Detect which cell encompasses the target text, then output its [X, Y] center coordinate. 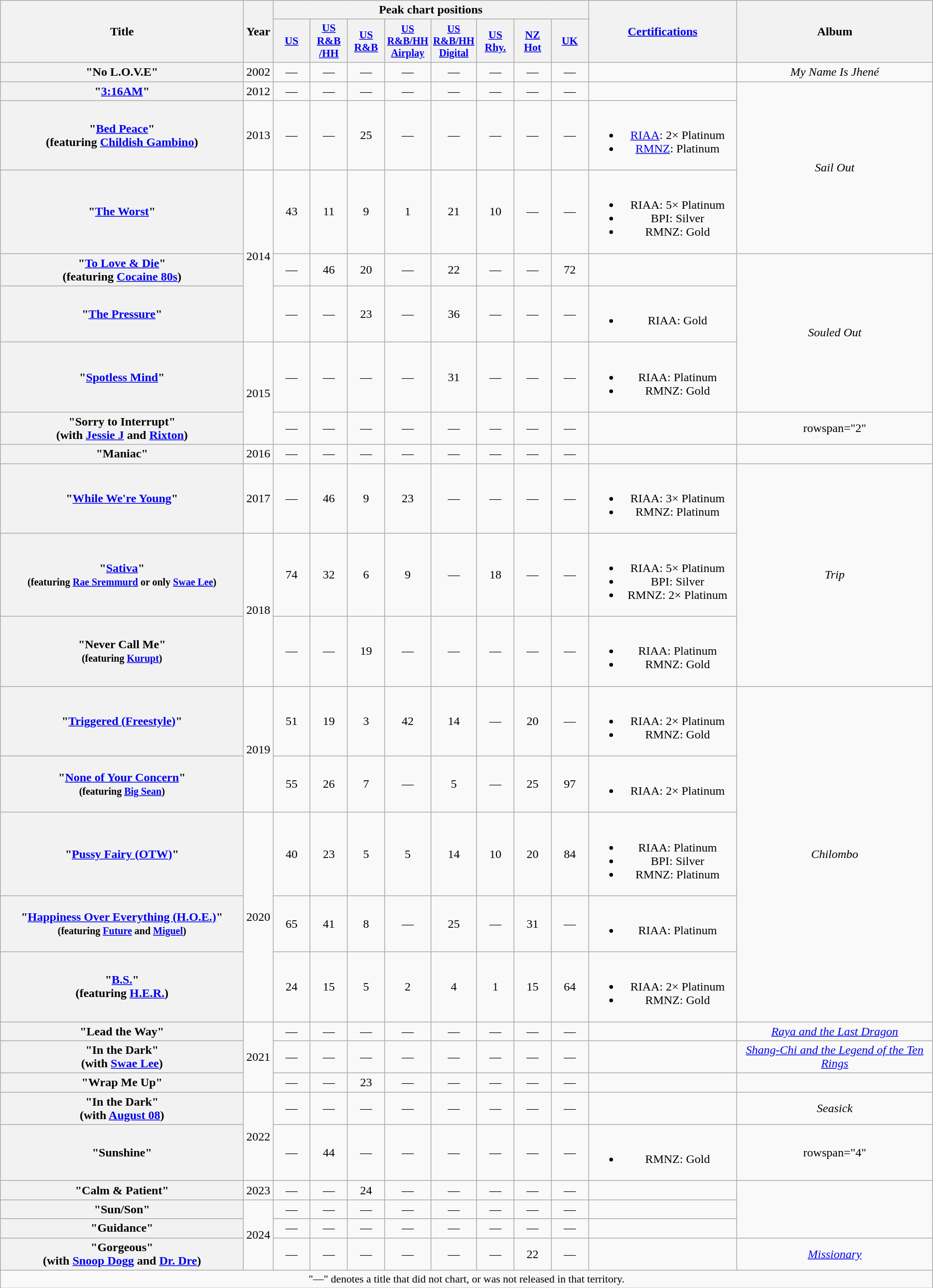
Chilombo [834, 854]
"In the Dark"(with August 08) [122, 1108]
97 [570, 784]
"Lead the Way" [122, 1031]
"Happiness Over Everything (H.O.E.)"(featuring Future and Miguel) [122, 924]
Shang-Chi and the Legend of the Ten Rings [834, 1057]
41 [329, 924]
RIAA: Gold [662, 314]
2018 [258, 610]
21 [454, 212]
2017 [258, 498]
2022 [258, 1137]
US [292, 41]
4 [454, 987]
"Triggered (Freestyle)" [122, 721]
"3:16AM" [122, 91]
RIAA: 5× PlatinumBPI: SilverRMNZ: Gold [662, 212]
RIAA: Platinum [662, 924]
"B.S."(featuring H.E.R.) [122, 987]
Souled Out [834, 333]
USRhy. [495, 41]
2020 [258, 917]
2021 [258, 1056]
RMNZ: Gold [662, 1153]
"Maniac" [122, 454]
84 [570, 854]
"—" denotes a title that did not chart, or was not released in that territory. [466, 1279]
RIAA: 3× PlatinumRMNZ: Platinum [662, 498]
18 [495, 575]
2012 [258, 91]
NZHot [532, 41]
2015 [258, 394]
RIAA: 2× Platinum [662, 784]
2024 [258, 1235]
"Spotless Mind" [122, 377]
"Sativa"(featuring Rae Sremmurd or only Swae Lee) [122, 575]
USR&B/HHAirplay [408, 41]
"Sorry to Interrupt"(with Jessie J and Rixton) [122, 429]
64 [570, 987]
"Sunshine" [122, 1153]
2014 [258, 256]
"None of Your Concern"(featuring Big Sean) [122, 784]
"The Pressure" [122, 314]
26 [329, 784]
rowspan="2" [834, 429]
Album [834, 32]
"Never Call Me"(featuring Kurupt) [122, 651]
3 [366, 721]
2019 [258, 749]
11 [329, 212]
rowspan="4" [834, 1153]
51 [292, 721]
Trip [834, 575]
My Name Is Jhené [834, 72]
44 [329, 1153]
"No L.O.V.E" [122, 72]
55 [292, 784]
USR&B [366, 41]
Title [122, 32]
"Gorgeous"(with Snoop Dogg and Dr. Dre) [122, 1254]
"Guidance" [122, 1228]
40 [292, 854]
"While We're Young" [122, 498]
72 [570, 270]
2013 [258, 136]
"Wrap Me Up" [122, 1083]
7 [366, 784]
6 [366, 575]
2023 [258, 1190]
65 [292, 924]
Seasick [834, 1108]
USR&B/HHDigital [454, 41]
32 [329, 575]
8 [366, 924]
43 [292, 212]
Missionary [834, 1254]
"The Worst" [122, 212]
Certifications [662, 32]
RIAA: 5× PlatinumBPI: SilverRMNZ: 2× Platinum [662, 575]
2 [408, 987]
74 [292, 575]
42 [408, 721]
"Pussy Fairy (OTW)" [122, 854]
USR&B/HH [329, 41]
"Sun/Son" [122, 1209]
2016 [258, 454]
RIAA: PlatinumBPI: SilverRMNZ: Platinum [662, 854]
UK [570, 41]
"Bed Peace"(featuring Childish Gambino) [122, 136]
RIAA: 2× PlatinumRMNZ: Platinum [662, 136]
36 [454, 314]
Year [258, 32]
"To Love & Die"(featuring Cocaine 80s) [122, 270]
Peak chart positions [431, 10]
Raya and the Last Dragon [834, 1031]
2002 [258, 72]
Sail Out [834, 167]
"In the Dark"(with Swae Lee) [122, 1057]
"Calm & Patient" [122, 1190]
